Locate the cell with the specified text and output its (x, y) center coordinate. 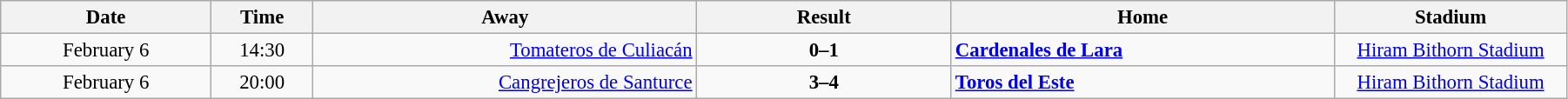
Tomateros de Culiacán (505, 50)
Away (505, 17)
Result (824, 17)
14:30 (263, 50)
Cangrejeros de Santurce (505, 82)
Stadium (1451, 17)
Cardenales de Lara (1143, 50)
Home (1143, 17)
Time (263, 17)
20:00 (263, 82)
Date (106, 17)
Toros del Este (1143, 82)
0–1 (824, 50)
3–4 (824, 82)
